Locate the cell with the specified text and output its (x, y) center coordinate. 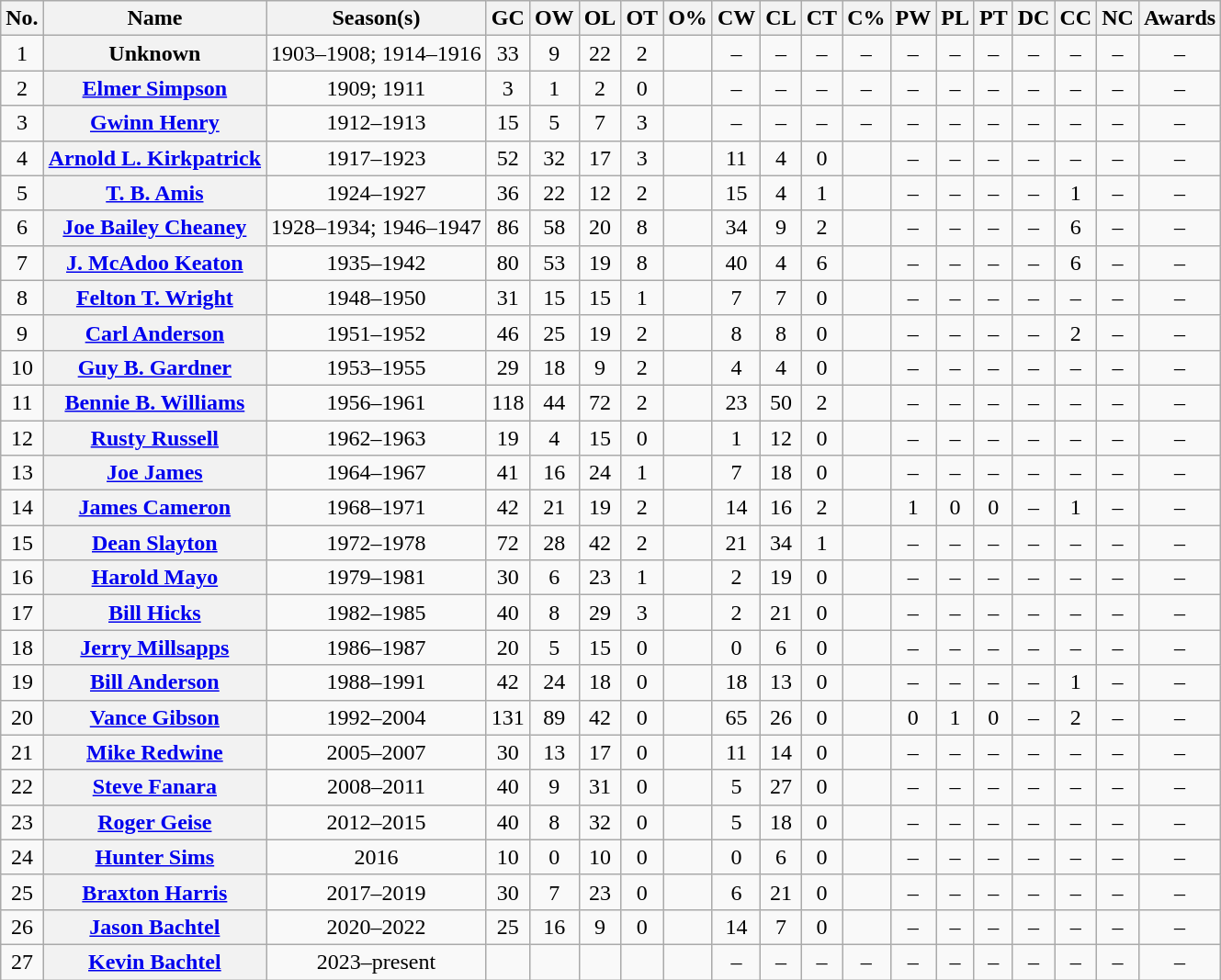
No. (22, 18)
PW (913, 18)
80 (507, 263)
OW (554, 18)
OL (600, 18)
Kevin Bachtel (154, 962)
1917–1923 (377, 158)
131 (507, 717)
Hunter Sims (154, 857)
NC (1118, 18)
OT (642, 18)
2017–2019 (377, 892)
James Cameron (154, 508)
CT (821, 18)
1912–1913 (377, 123)
41 (507, 473)
65 (736, 717)
Guy B. Gardner (154, 367)
50 (781, 402)
1956–1961 (377, 402)
Season(s) (377, 18)
Steve Fanara (154, 787)
1909; 1911 (377, 88)
PT (993, 18)
118 (507, 402)
1948–1950 (377, 298)
1928–1934; 1946–1947 (377, 228)
GC (507, 18)
Awards (1180, 18)
2008–2011 (377, 787)
O% (688, 18)
Mike Redwine (154, 752)
1903–1908; 1914–1916 (377, 53)
CC (1076, 18)
Harold Mayo (154, 578)
52 (507, 158)
1982–1985 (377, 613)
Dean Slayton (154, 543)
1951–1952 (377, 332)
Roger Geise (154, 822)
1979–1981 (377, 578)
1986–1987 (377, 648)
2016 (377, 857)
1992–2004 (377, 717)
1968–1971 (377, 508)
58 (554, 228)
Felton T. Wright (154, 298)
Unknown (154, 53)
J. McAdoo Keaton (154, 263)
Bennie B. Williams (154, 402)
Braxton Harris (154, 892)
1924–1927 (377, 193)
1964–1967 (377, 473)
Bill Anderson (154, 682)
DC (1034, 18)
1962–1963 (377, 438)
Elmer Simpson (154, 88)
Gwinn Henry (154, 123)
Carl Anderson (154, 332)
CL (781, 18)
53 (554, 263)
36 (507, 193)
1935–1942 (377, 263)
Jason Bachtel (154, 927)
1972–1978 (377, 543)
Jerry Millsapps (154, 648)
Arnold L. Kirkpatrick (154, 158)
Bill Hicks (154, 613)
1953–1955 (377, 367)
T. B. Amis (154, 193)
CW (736, 18)
89 (554, 717)
2020–2022 (377, 927)
Vance Gibson (154, 717)
86 (507, 228)
1988–1991 (377, 682)
Joe James (154, 473)
2005–2007 (377, 752)
2012–2015 (377, 822)
33 (507, 53)
C% (866, 18)
Joe Bailey Cheaney (154, 228)
Rusty Russell (154, 438)
Name (154, 18)
44 (554, 402)
28 (554, 543)
46 (507, 332)
PL (955, 18)
2023–present (377, 962)
